Find where the given text appears and provide that cell's center as [X, Y] coordinate. 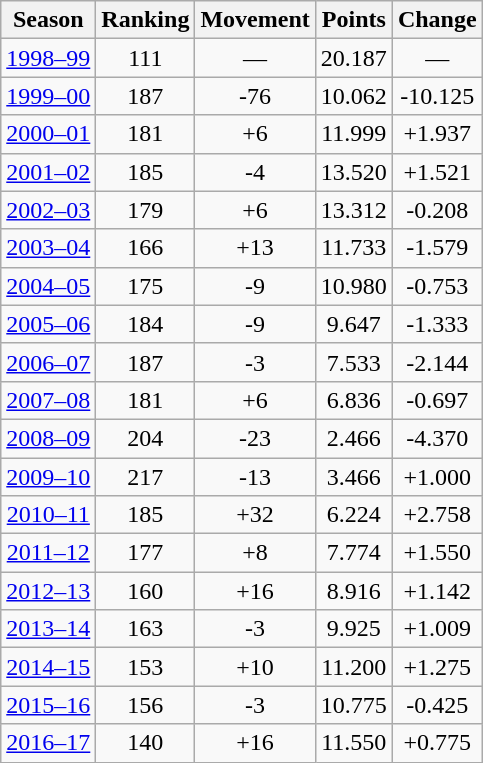
140 [146, 743]
-1.579 [437, 248]
+1.000 [437, 477]
-0.425 [437, 705]
7.533 [354, 362]
-10.125 [437, 96]
Change [437, 20]
163 [146, 629]
-0.208 [437, 210]
2000–01 [48, 134]
Movement [255, 20]
1998–99 [48, 58]
2013–14 [48, 629]
6.836 [354, 400]
-4.370 [437, 438]
2005–06 [48, 324]
Ranking [146, 20]
+2.758 [437, 515]
2004–05 [48, 286]
2.466 [354, 438]
9.647 [354, 324]
+8 [255, 553]
2006–07 [48, 362]
179 [146, 210]
2016–17 [48, 743]
+0.775 [437, 743]
2009–10 [48, 477]
9.925 [354, 629]
2015–16 [48, 705]
11.200 [354, 667]
175 [146, 286]
2001–02 [48, 172]
-0.753 [437, 286]
+1.009 [437, 629]
-76 [255, 96]
+32 [255, 515]
13.312 [354, 210]
177 [146, 553]
-23 [255, 438]
Season [48, 20]
111 [146, 58]
2010–11 [48, 515]
153 [146, 667]
+10 [255, 667]
2002–03 [48, 210]
-4 [255, 172]
11.999 [354, 134]
+1.142 [437, 591]
13.520 [354, 172]
2007–08 [48, 400]
2003–04 [48, 248]
2008–09 [48, 438]
+1.521 [437, 172]
3.466 [354, 477]
+1.937 [437, 134]
Points [354, 20]
10.775 [354, 705]
+13 [255, 248]
184 [146, 324]
2014–15 [48, 667]
11.733 [354, 248]
-2.144 [437, 362]
1999–00 [48, 96]
11.550 [354, 743]
-1.333 [437, 324]
-13 [255, 477]
20.187 [354, 58]
217 [146, 477]
-0.697 [437, 400]
+1.550 [437, 553]
156 [146, 705]
166 [146, 248]
2012–13 [48, 591]
7.774 [354, 553]
6.224 [354, 515]
2011–12 [48, 553]
10.980 [354, 286]
160 [146, 591]
8.916 [354, 591]
10.062 [354, 96]
204 [146, 438]
+1.275 [437, 667]
